Pinpoint the cell where the given text exists, returning its (X, Y) midpoint coordinate. 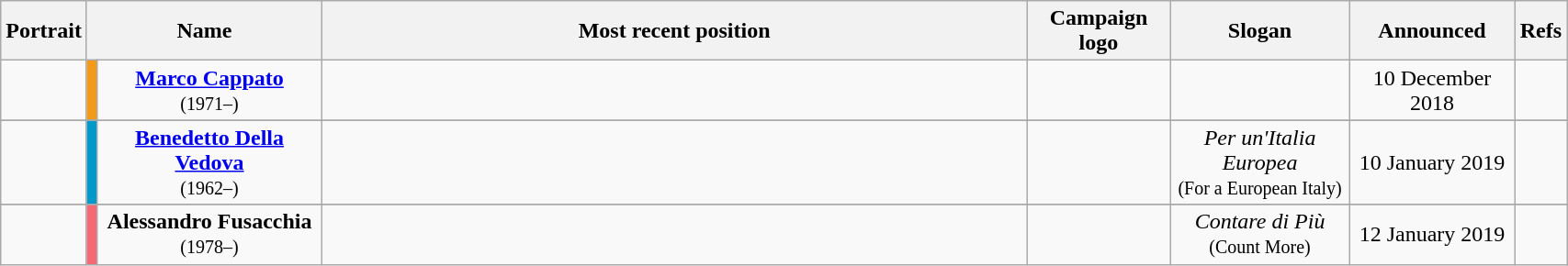
Benedetto Della Vedova(1962–) (209, 162)
Most recent position (674, 31)
12 January 2019 (1432, 235)
Slogan (1260, 31)
Contare di Più (Count More) (1260, 235)
Refs (1540, 31)
Portrait (44, 31)
10 December 2018 (1432, 90)
Name (204, 31)
Announced (1432, 31)
Marco Cappato(1971–) (209, 90)
Campaign logo (1099, 31)
Per un'Italia Europea(For a European Italy) (1260, 162)
10 January 2019 (1432, 162)
Alessandro Fusacchia(1978–) (209, 235)
